Scan for the cell matching the given text and deliver its (x, y) coordinate at center. 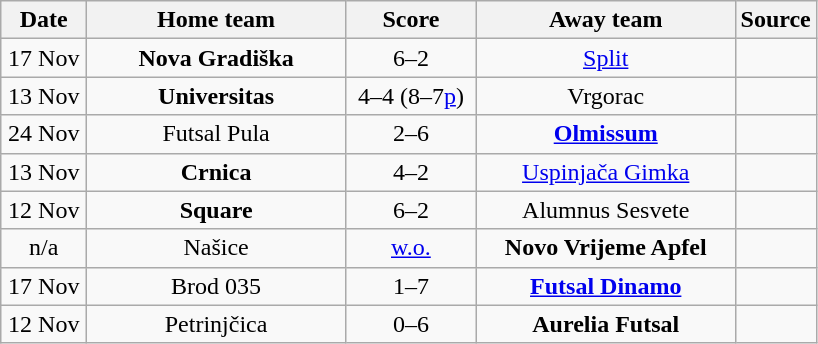
2–6 (410, 134)
1–7 (410, 286)
Uspinjača Gimka (606, 172)
Futsal Pula (216, 134)
w.o. (410, 248)
Source (776, 20)
Olmissum (606, 134)
Away team (606, 20)
Alumnus Sesvete (606, 210)
0–6 (410, 324)
Date (44, 20)
Nova Gradiška (216, 58)
Aurelia Futsal (606, 324)
Square (216, 210)
Našice (216, 248)
Score (410, 20)
4–2 (410, 172)
n/a (44, 248)
Vrgorac (606, 96)
Split (606, 58)
Universitas (216, 96)
Petrinjčica (216, 324)
4–4 (8–7p) (410, 96)
Crnica (216, 172)
Home team (216, 20)
24 Nov (44, 134)
Novo Vrijeme Apfel (606, 248)
Brod 035 (216, 286)
Futsal Dinamo (606, 286)
